Provide the [x, y] coordinate of the cell's center where the given text is located.  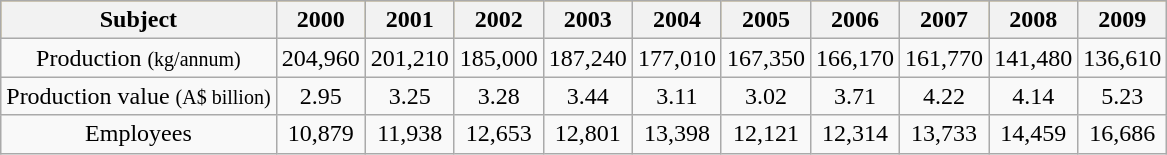
177,010 [676, 58]
4.14 [1034, 96]
161,770 [944, 58]
3.25 [410, 96]
201,210 [410, 58]
2000 [320, 20]
2006 [854, 20]
12,121 [766, 134]
185,000 [498, 58]
3.71 [854, 96]
12,801 [588, 134]
3.44 [588, 96]
2002 [498, 20]
Production (kg/annum) [138, 58]
2003 [588, 20]
204,960 [320, 58]
14,459 [1034, 134]
167,350 [766, 58]
141,480 [1034, 58]
10,879 [320, 134]
12,314 [854, 134]
3.02 [766, 96]
136,610 [1122, 58]
166,170 [854, 58]
5.23 [1122, 96]
3.28 [498, 96]
187,240 [588, 58]
13,733 [944, 134]
11,938 [410, 134]
2007 [944, 20]
Production value (A$ billion) [138, 96]
2008 [1034, 20]
16,686 [1122, 134]
2005 [766, 20]
2001 [410, 20]
12,653 [498, 134]
4.22 [944, 96]
Subject [138, 20]
3.11 [676, 96]
2009 [1122, 20]
13,398 [676, 134]
2004 [676, 20]
2.95 [320, 96]
Employees [138, 134]
